Output the (X, Y) coordinate of the center of the cell containing the given text.  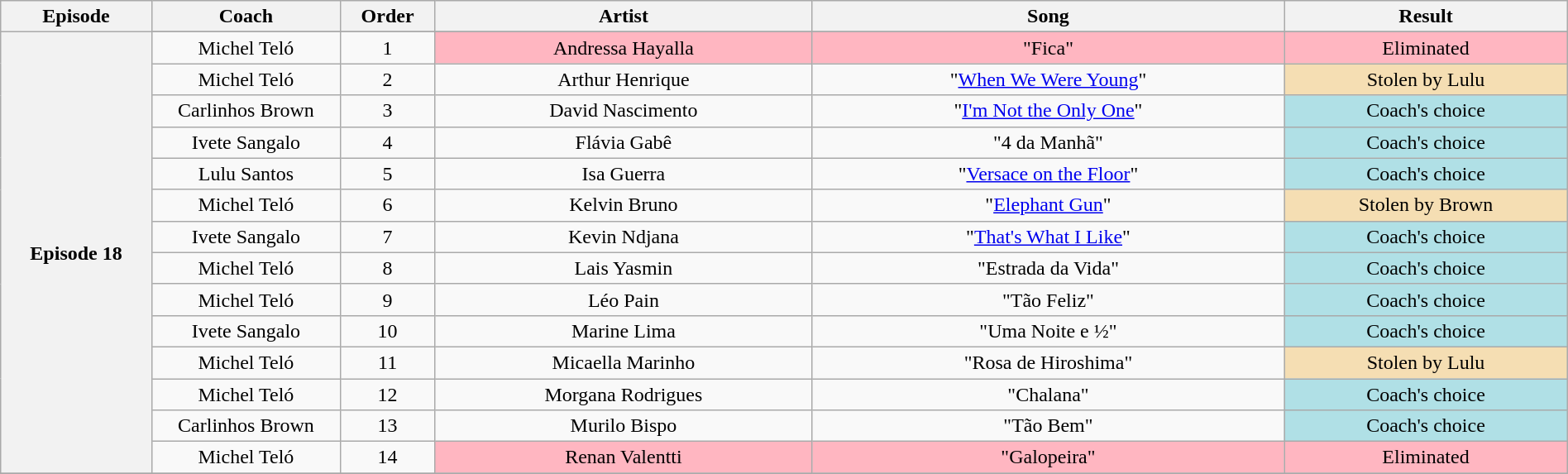
"I'm Not the Only One" (1049, 111)
"Rosa de Hiroshima" (1049, 362)
Artist (624, 17)
Stolen by Brown (1426, 205)
"Tão Bem" (1049, 426)
6 (388, 205)
Order (388, 17)
"Galopeira" (1049, 457)
1 (388, 48)
"4 da Manhã" (1049, 142)
"Uma Noite e ½" (1049, 331)
"Versace on the Floor" (1049, 174)
11 (388, 362)
Arthur Henrique (624, 79)
9 (388, 299)
Lais Yasmin (624, 268)
5 (388, 174)
Léo Pain (624, 299)
"Chalana" (1049, 395)
Kelvin Bruno (624, 205)
8 (388, 268)
Renan Valentti (624, 457)
Morgana Rodrigues (624, 395)
Marine Lima (624, 331)
Murilo Bispo (624, 426)
"Elephant Gun" (1049, 205)
Andressa Hayalla (624, 48)
David Nascimento (624, 111)
13 (388, 426)
Coach (246, 17)
2 (388, 79)
10 (388, 331)
14 (388, 457)
Isa Guerra (624, 174)
Result (1426, 17)
7 (388, 237)
4 (388, 142)
"That's What I Like" (1049, 237)
12 (388, 395)
"Tão Feliz" (1049, 299)
Song (1049, 17)
Episode (76, 17)
Micaella Marinho (624, 362)
Episode 18 (76, 253)
"When We Were Young" (1049, 79)
Flávia Gabê (624, 142)
Lulu Santos (246, 174)
"Estrada da Vida" (1049, 268)
3 (388, 111)
Kevin Ndjana (624, 237)
"Fica" (1049, 48)
